Capture the cell that displays the provided text and extract its (x, y) central coordinate. 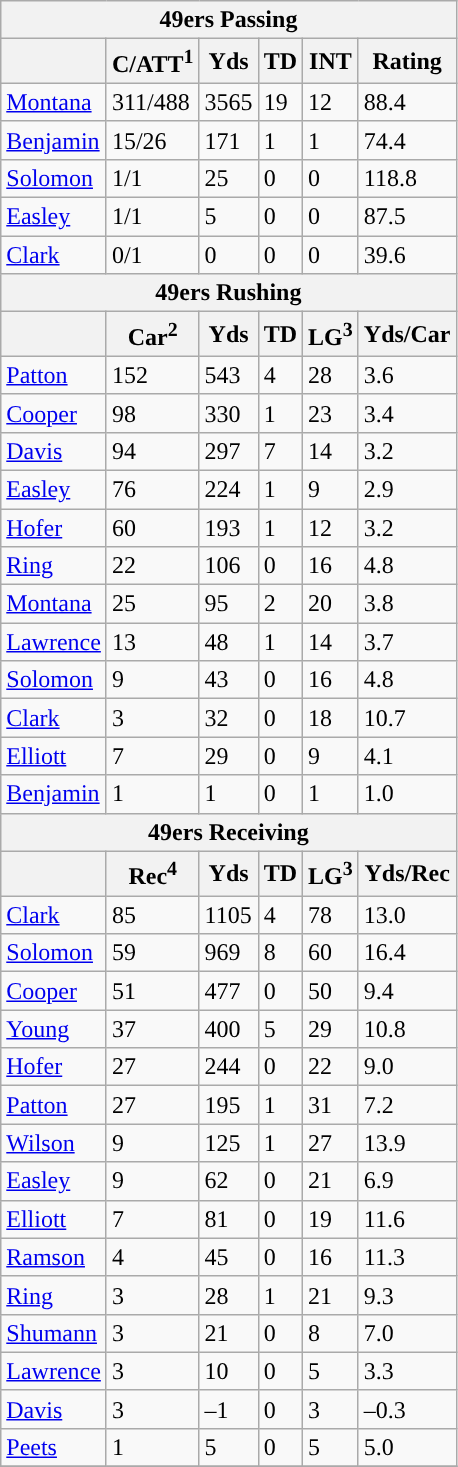
543 (228, 375)
98 (152, 413)
50 (331, 991)
4.1 (407, 756)
31 (331, 1105)
16.4 (407, 953)
88.4 (407, 102)
49ers Receiving (228, 832)
3.3 (407, 1371)
Wilson (54, 1143)
3565 (228, 102)
9.3 (407, 1295)
81 (228, 1219)
C/ATT1 (152, 62)
32 (228, 718)
330 (228, 413)
10.7 (407, 718)
3.6 (407, 375)
10 (228, 1371)
13.0 (407, 915)
Peets (54, 1448)
0/1 (152, 255)
85 (152, 915)
78 (331, 915)
311/488 (152, 102)
43 (228, 680)
62 (228, 1181)
51 (152, 991)
3.7 (407, 642)
48 (228, 642)
11.6 (407, 1219)
7.2 (407, 1105)
9.4 (407, 991)
1105 (228, 915)
9.0 (407, 1067)
3.8 (407, 604)
23 (331, 413)
59 (152, 953)
125 (228, 1143)
87.5 (407, 217)
969 (228, 953)
2 (280, 604)
152 (152, 375)
13.9 (407, 1143)
18 (331, 718)
37 (152, 1029)
7.0 (407, 1333)
106 (228, 566)
195 (228, 1105)
Car2 (152, 334)
Young (54, 1029)
477 (228, 991)
244 (228, 1067)
193 (228, 528)
Rec4 (152, 874)
39.6 (407, 255)
2.9 (407, 489)
20 (331, 604)
95 (228, 604)
118.8 (407, 178)
1.0 (407, 794)
49ers Rushing (228, 293)
45 (228, 1257)
–1 (228, 1409)
76 (152, 489)
400 (228, 1029)
Shumann (54, 1333)
94 (152, 451)
Yds/Car (407, 334)
Ramson (54, 1257)
Yds/Rec (407, 874)
5.0 (407, 1448)
74.4 (407, 140)
–0.3 (407, 1409)
297 (228, 451)
INT (331, 62)
Rating (407, 62)
13 (152, 642)
224 (228, 489)
15/26 (152, 140)
11.3 (407, 1257)
10.8 (407, 1029)
171 (228, 140)
3.4 (407, 413)
6.9 (407, 1181)
49ers Passing (228, 20)
